Provide the (X, Y) coordinate of the cell's center where the given text is located.  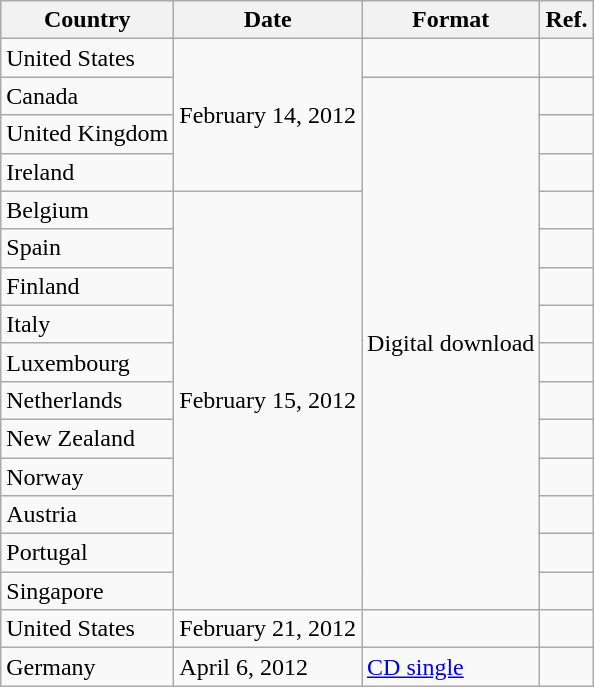
Italy (88, 324)
Norway (88, 477)
Austria (88, 515)
Germany (88, 667)
Finland (88, 286)
CD single (451, 667)
Country (88, 20)
Netherlands (88, 400)
Ireland (88, 172)
Belgium (88, 210)
Digital download (451, 344)
February 21, 2012 (268, 629)
February 15, 2012 (268, 400)
February 14, 2012 (268, 115)
Spain (88, 248)
New Zealand (88, 438)
Canada (88, 96)
Singapore (88, 591)
United Kingdom (88, 134)
Date (268, 20)
Luxembourg (88, 362)
Ref. (566, 20)
Format (451, 20)
Portugal (88, 553)
April 6, 2012 (268, 667)
